Search for the cell housing the specified text and yield its (X, Y) center coordinate. 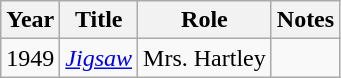
Jigsaw (99, 58)
1949 (30, 58)
Notes (305, 20)
Mrs. Hartley (205, 58)
Role (205, 20)
Year (30, 20)
Title (99, 20)
